Detect which cell encompasses the target text, then output its [X, Y] center coordinate. 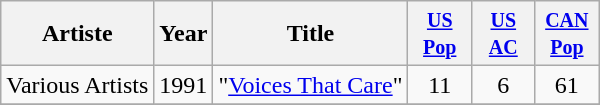
Various Artists [78, 85]
Title [310, 34]
CANPop [567, 34]
11 [440, 85]
1991 [184, 85]
Year [184, 34]
"Voices That Care" [310, 85]
USAC [504, 34]
61 [567, 85]
6 [504, 85]
Artiste [78, 34]
US Pop [440, 34]
